Return [X, Y] of the center of cell containing provided text 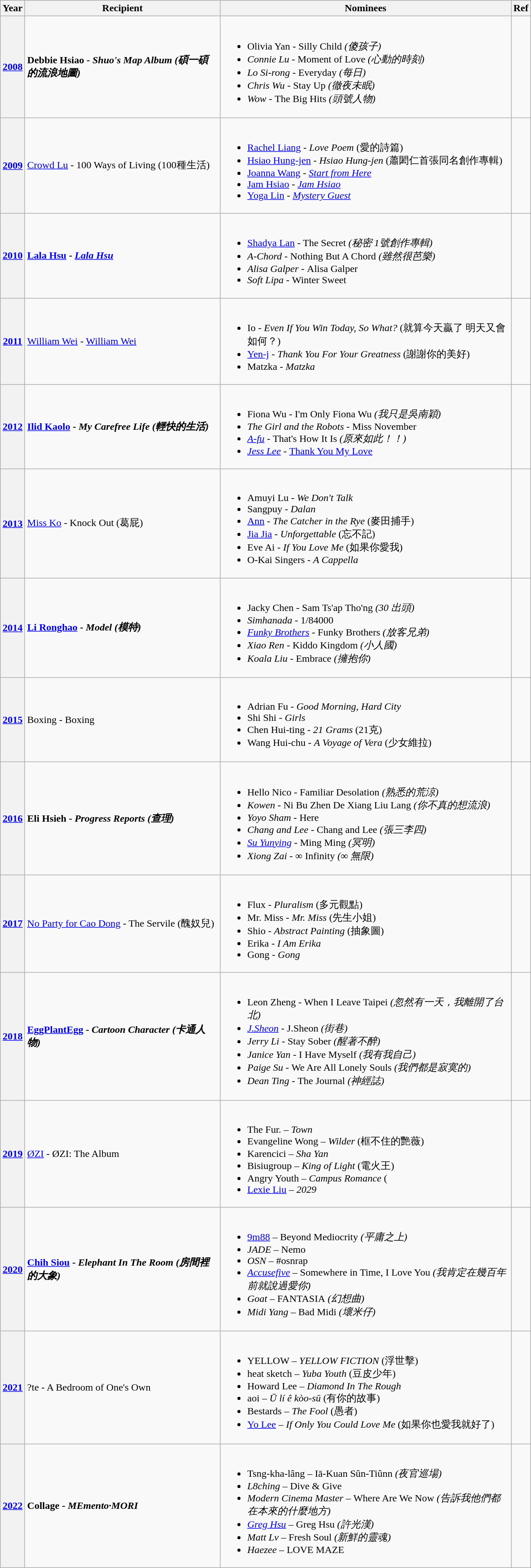
Collage - MEmento·MORI [122, 1506]
2019 [12, 1154]
Boxing - Boxing [122, 720]
No Party for Cao Dong - The Servile (醜奴兒) [122, 924]
Miss Ko - Knock Out (葛屁) [122, 523]
Flux - Pluralism (多元觀點)Mr. Miss - Mr. Miss (先生小姐)Shio - Abstract Painting (抽象圖)Erika - I Am ErikaGong - Gong [366, 924]
Fiona Wu - I'm Only Fiona Wu (我只是吳南穎)The Girl and the Robots - Miss NovemberA-fu - That's How It Is (原來如此！！)Jess Lee - Thank You My Love [366, 426]
Crowd Lu - 100 Ways of Living (100種生活) [122, 165]
Chih Siou - Elephant In The Room (房間裡的大象) [122, 1269]
2011 [12, 342]
Year [12, 8]
2016 [12, 819]
2015 [12, 720]
2022 [12, 1506]
Adrian Fu - Good Morning, Hard CityShi Shi - GirlsChen Hui-ting - 21 Grams (21克)Wang Hui-chu - A Voyage of Vera (少女維拉) [366, 720]
EggPlantEgg - Cartoon Character (卡通人物) [122, 1036]
Ilid Kaolo - My Carefree Life (輕快的生活) [122, 426]
?te - A Bedroom of One's Own [122, 1388]
Debbie Hsiao - Shuo's Map Album (碩一碩的流浪地圖) [122, 67]
Recipient [122, 8]
Io - Even If You Win Today, So What? (就算今天贏了 明天又會如何？)Yen-j - Thank You For Your Greatness (謝謝你的美好)Matzka - Matzka [366, 342]
William Wei - William Wei [122, 342]
2008 [12, 67]
The Fur. – TownEvangeline Wong – Wilder (框不住的艷薇)Karencici – Sha YanBisiugroup – King of Light (電火王)Angry Youth – Campus Romance (Lexie Liu – 2029 [366, 1154]
2009 [12, 165]
2013 [12, 523]
2021 [12, 1388]
Nominees [366, 8]
2010 [12, 256]
Ref [521, 8]
Jacky Chen - Sam Ts'ap Tho'ng (30 出頭)Simhanada - 1/84000Funky Brothers - Funky Brothers (放客兄弟)Xiao Ren - Kiddo Kingdom (小人國)Koala Liu - Embrace (擁抱你) [366, 628]
Olivia Yan - Silly Child (傻孩子)Connie Lu - Moment of Love (心動的時刻)Lo Si-rong - Everyday (每日)Chris Wu - Stay Up (徹夜未眠)Wow - The Big Hits (頭號人物) [366, 67]
Li Ronghao - Model (模特) [122, 628]
2020 [12, 1269]
ØZI - ØZI: The Album [122, 1154]
Eli Hsieh - Progress Reports (查理) [122, 819]
2012 [12, 426]
2017 [12, 924]
2014 [12, 628]
Shadya Lan - The Secret (秘密 1號創作專輯)A-Chord - Nothing But A Chord (雖然很芭樂)Alisa Galper - Alisa GalperSoft Lipa - Winter Sweet [366, 256]
2018 [12, 1036]
Lala Hsu - Lala Hsu [122, 256]
